Determine the [X, Y] coordinate at the center of the cell enclosing the given text.  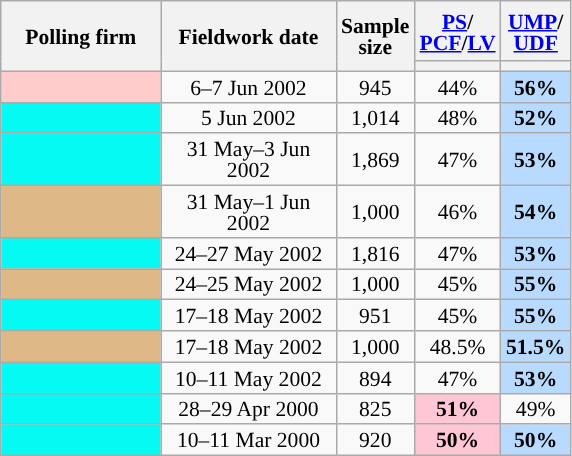
945 [375, 86]
24–25 May 2002 [248, 284]
48.5% [457, 346]
52% [536, 118]
28–29 Apr 2000 [248, 408]
46% [457, 212]
54% [536, 212]
920 [375, 440]
894 [375, 378]
PS/PCF/LV [457, 31]
31 May–1 Jun 2002 [248, 212]
Polling firm [81, 36]
56% [536, 86]
825 [375, 408]
10–11 May 2002 [248, 378]
48% [457, 118]
UMP/UDF [536, 31]
24–27 May 2002 [248, 254]
1,816 [375, 254]
951 [375, 316]
31 May–3 Jun 2002 [248, 160]
Samplesize [375, 36]
51% [457, 408]
10–11 Mar 2000 [248, 440]
Fieldwork date [248, 36]
1,869 [375, 160]
51.5% [536, 346]
6–7 Jun 2002 [248, 86]
1,014 [375, 118]
5 Jun 2002 [248, 118]
49% [536, 408]
44% [457, 86]
